Provide the (x, y) coordinate of the cell's center where the given text is located.  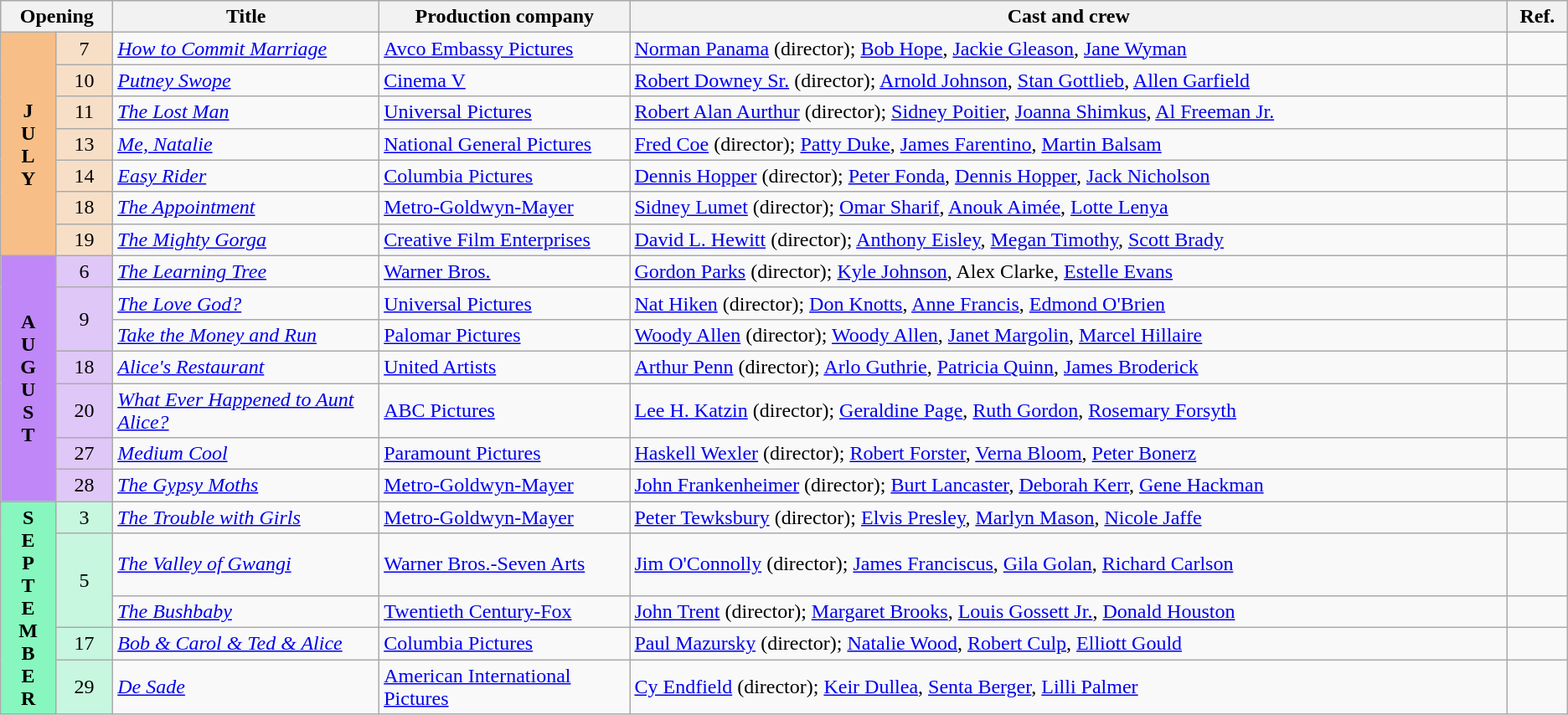
What Ever Happened to Aunt Alice? (246, 410)
20 (84, 410)
Ref. (1538, 17)
Peter Tewksbury (director); Elvis Presley, Marlyn Mason, Nicole Jaffe (1069, 517)
9 (84, 319)
Woody Allen (director); Woody Allen, Janet Margolin, Marcel Hillaire (1069, 335)
Lee H. Katzin (director); Geraldine Page, Ruth Gordon, Rosemary Forsyth (1069, 410)
Arthur Penn (director); Arlo Guthrie, Patricia Quinn, James Broderick (1069, 367)
The Bushbaby (246, 612)
Dennis Hopper (director); Peter Fonda, Dennis Hopper, Jack Nicholson (1069, 176)
Norman Panama (director); Bob Hope, Jackie Gleason, Jane Wyman (1069, 49)
Cy Endfield (director); Keir Dullea, Senta Berger, Lilli Palmer (1069, 687)
Cinema V (504, 80)
National General Pictures (504, 144)
Opening (57, 17)
Gordon Parks (director); Kyle Johnson, Alex Clarke, Estelle Evans (1069, 271)
SEPTEMBER (28, 608)
Robert Downey Sr. (director); Arnold Johnson, Stan Gottlieb, Allen Garfield (1069, 80)
Bob & Carol & Ted & Alice (246, 644)
17 (84, 644)
Medium Cool (246, 454)
The Mighty Gorga (246, 239)
Easy Rider (246, 176)
3 (84, 517)
John Frankenheimer (director); Burt Lancaster, Deborah Kerr, Gene Hackman (1069, 486)
5 (84, 581)
American International Pictures (504, 687)
Me, Natalie (246, 144)
De Sade (246, 687)
14 (84, 176)
Take the Money and Run (246, 335)
Alice's Restaurant (246, 367)
Creative Film Enterprises (504, 239)
6 (84, 271)
Twentieth Century-Fox (504, 612)
11 (84, 112)
The Love God? (246, 303)
ABC Pictures (504, 410)
United Artists (504, 367)
Paramount Pictures (504, 454)
Jim O'Connolly (director); James Franciscus, Gila Golan, Richard Carlson (1069, 564)
Cast and crew (1069, 17)
19 (84, 239)
JULY (28, 144)
Putney Swope (246, 80)
Fred Coe (director); Patty Duke, James Farentino, Martin Balsam (1069, 144)
John Trent (director); Margaret Brooks, Louis Gossett Jr., Donald Houston (1069, 612)
Robert Alan Aurthur (director); Sidney Poitier, Joanna Shimkus, Al Freeman Jr. (1069, 112)
Palomar Pictures (504, 335)
AUGUST (28, 378)
10 (84, 80)
Production company (504, 17)
The Trouble with Girls (246, 517)
David L. Hewitt (director); Anthony Eisley, Megan Timothy, Scott Brady (1069, 239)
Title (246, 17)
27 (84, 454)
Sidney Lumet (director); Omar Sharif, Anouk Aimée, Lotte Lenya (1069, 208)
The Valley of Gwangi (246, 564)
Paul Mazursky (director); Natalie Wood, Robert Culp, Elliott Gould (1069, 644)
Avco Embassy Pictures (504, 49)
The Lost Man (246, 112)
29 (84, 687)
The Appointment (246, 208)
7 (84, 49)
The Learning Tree (246, 271)
13 (84, 144)
Warner Bros. (504, 271)
The Gypsy Moths (246, 486)
Warner Bros.-Seven Arts (504, 564)
How to Commit Marriage (246, 49)
Nat Hiken (director); Don Knotts, Anne Francis, Edmond O'Brien (1069, 303)
28 (84, 486)
Haskell Wexler (director); Robert Forster, Verna Bloom, Peter Bonerz (1069, 454)
